Find where the given text appears and provide that cell's center as [X, Y] coordinate. 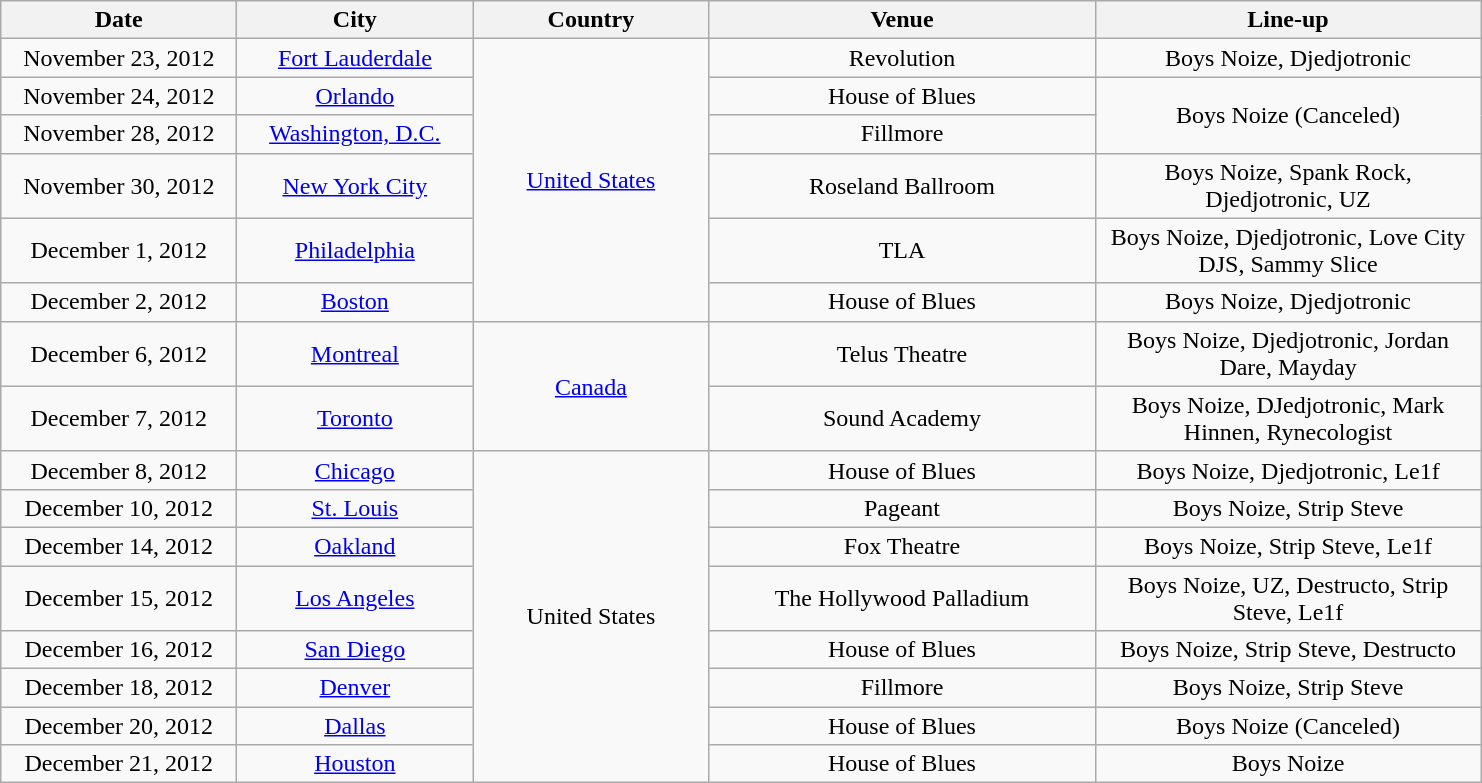
Venue [902, 20]
December 2, 2012 [119, 302]
Sound Academy [902, 418]
New York City [355, 186]
Boys Noize, UZ, Destructo, Strip Steve, Le1f [1288, 598]
Oakland [355, 546]
Chicago [355, 470]
Philadelphia [355, 250]
November 23, 2012 [119, 58]
San Diego [355, 650]
December 6, 2012 [119, 354]
Fort Lauderdale [355, 58]
Country [591, 20]
Boys Noize, Spank Rock, Djedjotronic, UZ [1288, 186]
Pageant [902, 508]
Line-up [1288, 20]
November 30, 2012 [119, 186]
TLA [902, 250]
December 21, 2012 [119, 764]
November 24, 2012 [119, 96]
Orlando [355, 96]
Telus Theatre [902, 354]
Los Angeles [355, 598]
The Hollywood Palladium [902, 598]
Date [119, 20]
Montreal [355, 354]
St. Louis [355, 508]
City [355, 20]
Boys Noize, Djedjotronic, Love City DJS, Sammy Slice [1288, 250]
Boys Noize, Strip Steve, Le1f [1288, 546]
December 18, 2012 [119, 688]
Roseland Ballroom [902, 186]
December 15, 2012 [119, 598]
Fox Theatre [902, 546]
Revolution [902, 58]
Toronto [355, 418]
Boys Noize, Djedjotronic, Jordan Dare, Mayday [1288, 354]
Denver [355, 688]
December 14, 2012 [119, 546]
December 20, 2012 [119, 726]
Boston [355, 302]
Boys Noize, Djedjotronic, Le1f [1288, 470]
December 1, 2012 [119, 250]
Canada [591, 386]
Houston [355, 764]
Boys Noize, DJedjotronic, Mark Hinnen, Rynecologist [1288, 418]
Dallas [355, 726]
December 16, 2012 [119, 650]
Boys Noize [1288, 764]
December 10, 2012 [119, 508]
December 7, 2012 [119, 418]
Washington, D.C. [355, 134]
December 8, 2012 [119, 470]
Boys Noize, Strip Steve, Destructo [1288, 650]
November 28, 2012 [119, 134]
